Return [x, y] of the center of cell containing provided text 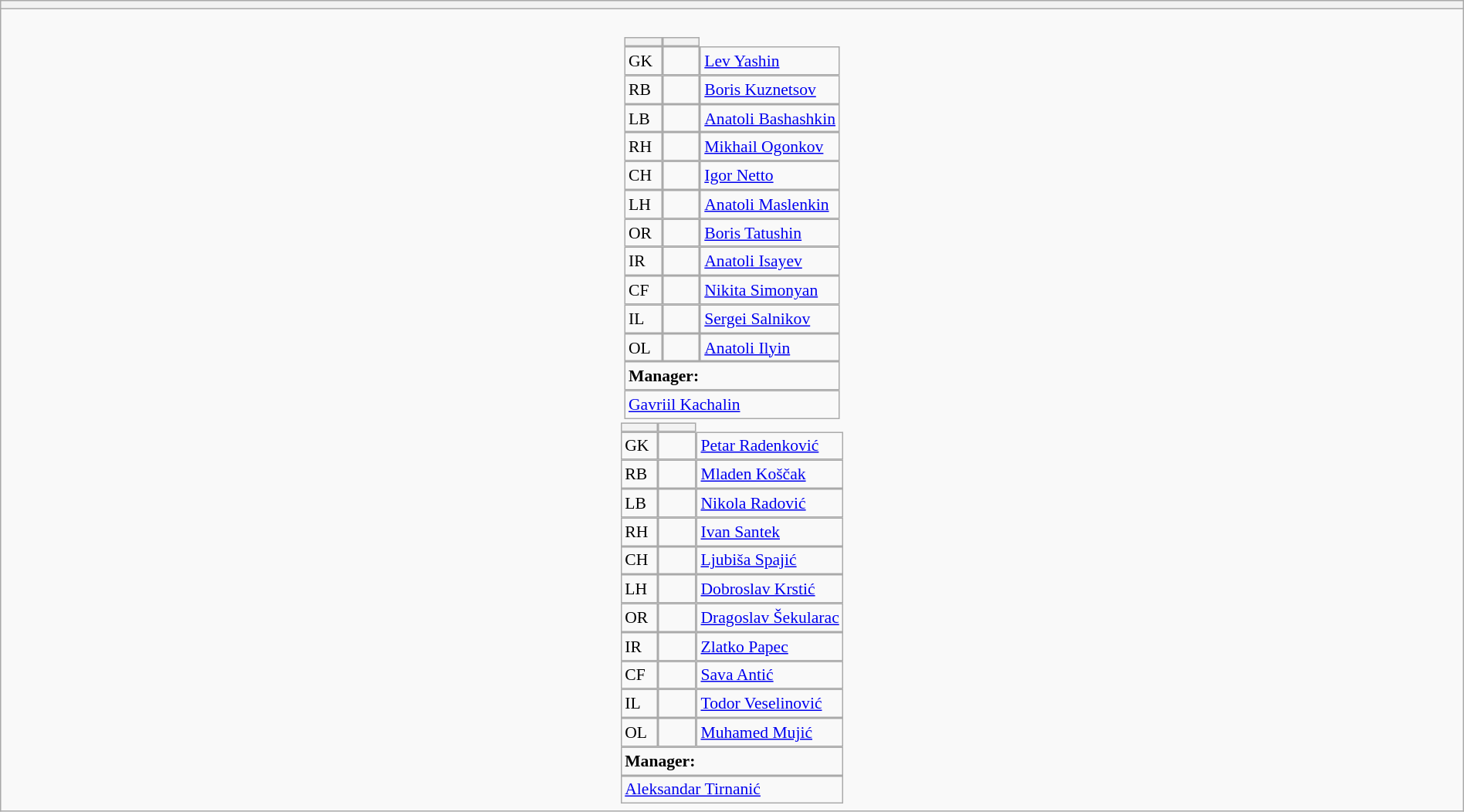
Boris Tatushin [769, 233]
Nikola Radović [771, 503]
Igor Netto [769, 176]
Ljubiša Spajić [771, 560]
Sava Antić [771, 675]
Todor Veselinović [771, 704]
Boris Kuznetsov [769, 90]
Dobroslav Krstić [771, 588]
Dragoslav Šekularac [771, 617]
Petar Radenković [771, 446]
Lev Yashin [769, 60]
Ivan Santek [771, 531]
Nikita Simonyan [769, 290]
Mikhail Ogonkov [769, 147]
Sergei Salnikov [769, 318]
Anatoli Bashashkin [769, 119]
Anatoli Maslenkin [769, 204]
Mladen Koščak [771, 474]
Gavriil Kachalin [732, 404]
Anatoli Ilyin [769, 347]
Muhamed Mujić [771, 732]
Anatoli Isayev [769, 261]
Aleksandar Tirnanić [732, 789]
Zlatko Papec [771, 647]
